Pinpoint the cell where the given text exists, returning its (x, y) midpoint coordinate. 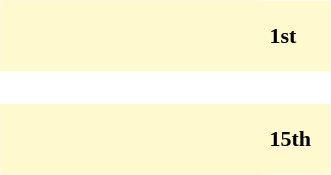
1st (296, 35)
15th (296, 139)
